Pinpoint the cell where the given text exists, returning its (X, Y) midpoint coordinate. 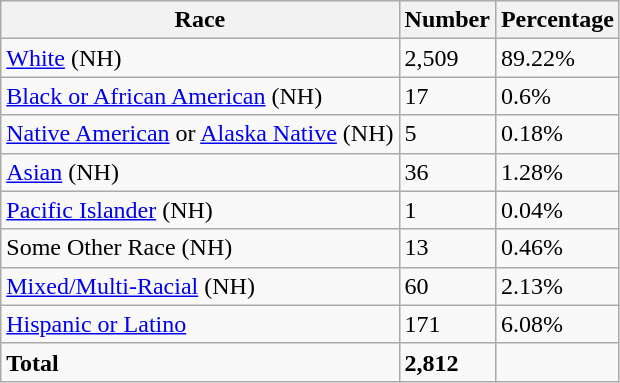
Black or African American (NH) (200, 96)
2,509 (447, 58)
0.18% (557, 134)
Asian (NH) (200, 172)
Hispanic or Latino (200, 324)
Total (200, 362)
36 (447, 172)
89.22% (557, 58)
2,812 (447, 362)
1.28% (557, 172)
Mixed/Multi-Racial (NH) (200, 286)
Race (200, 20)
0.46% (557, 248)
5 (447, 134)
Some Other Race (NH) (200, 248)
17 (447, 96)
13 (447, 248)
Native American or Alaska Native (NH) (200, 134)
White (NH) (200, 58)
Pacific Islander (NH) (200, 210)
0.04% (557, 210)
1 (447, 210)
Number (447, 20)
2.13% (557, 286)
Percentage (557, 20)
6.08% (557, 324)
171 (447, 324)
0.6% (557, 96)
60 (447, 286)
